Locate the cell with the specified text and output its (x, y) center coordinate. 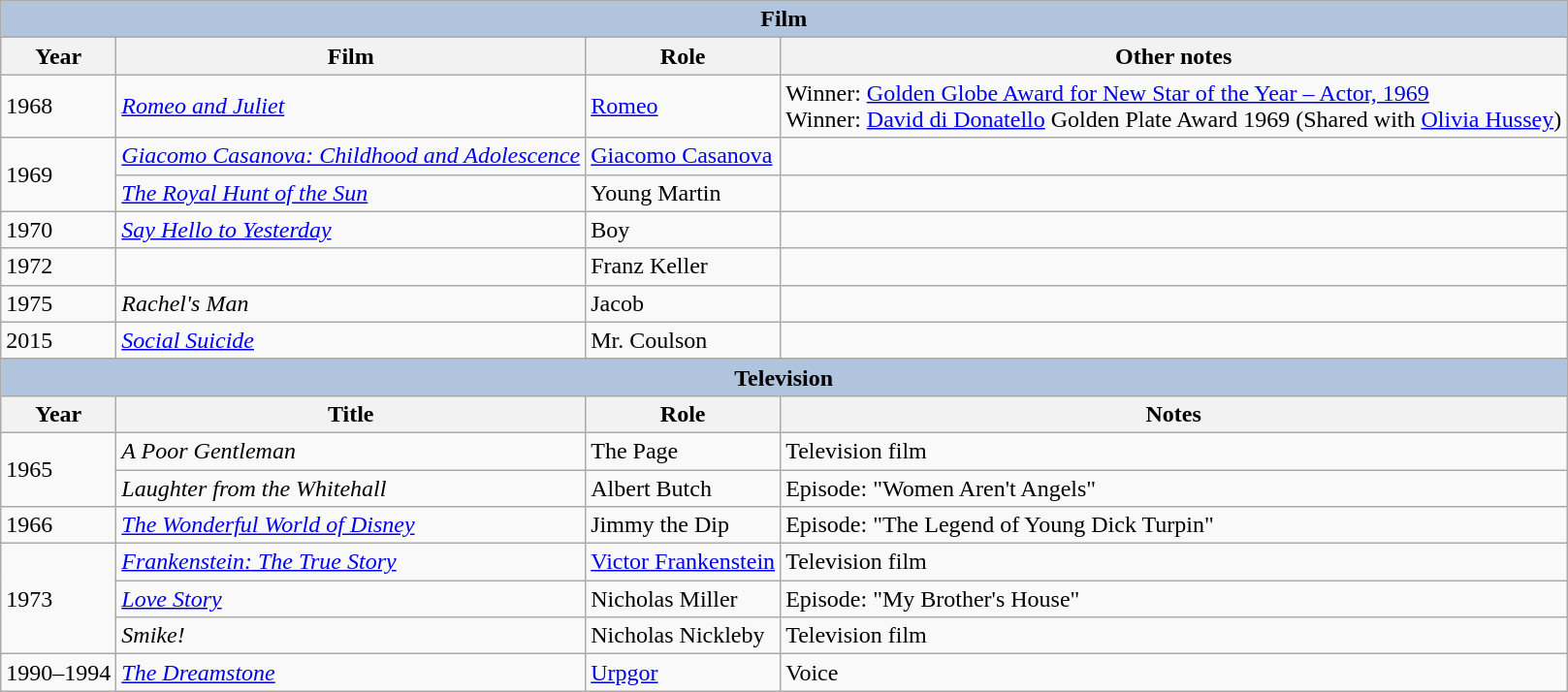
Nicholas Miller (683, 599)
The Dreamstone (351, 673)
Winner: Golden Globe Award for New Star of the Year – Actor, 1969Winner: David di Donatello Golden Plate Award 1969 (Shared with Olivia Hussey) (1173, 107)
Nicholas Nickleby (683, 636)
1973 (58, 599)
The Page (683, 451)
Social Suicide (351, 340)
2015 (58, 340)
Love Story (351, 599)
Say Hello to Yesterday (351, 230)
1968 (58, 107)
Television (784, 377)
Other notes (1173, 56)
A Poor Gentleman (351, 451)
1970 (58, 230)
Romeo (683, 107)
Voice (1173, 673)
Laughter from the Whitehall (351, 488)
The Wonderful World of Disney (351, 525)
Jimmy the Dip (683, 525)
Episode: "My Brother's House" (1173, 599)
Boy (683, 230)
1972 (58, 267)
Episode: "Women Aren't Angels" (1173, 488)
1990–1994 (58, 673)
Giacomo Casanova (683, 156)
Mr. Coulson (683, 340)
Episode: "The Legend of Young Dick Turpin" (1173, 525)
1966 (58, 525)
Rachel's Man (351, 303)
The Royal Hunt of the Sun (351, 193)
Notes (1173, 414)
Smike! (351, 636)
Victor Frankenstein (683, 562)
Title (351, 414)
Giacomo Casanova: Childhood and Adolescence (351, 156)
Frankenstein: The True Story (351, 562)
Franz Keller (683, 267)
Albert Butch (683, 488)
1969 (58, 174)
Urpgor (683, 673)
Jacob (683, 303)
Young Martin (683, 193)
1975 (58, 303)
1965 (58, 469)
Romeo and Juliet (351, 107)
